Return (x, y) of the center of cell containing provided text 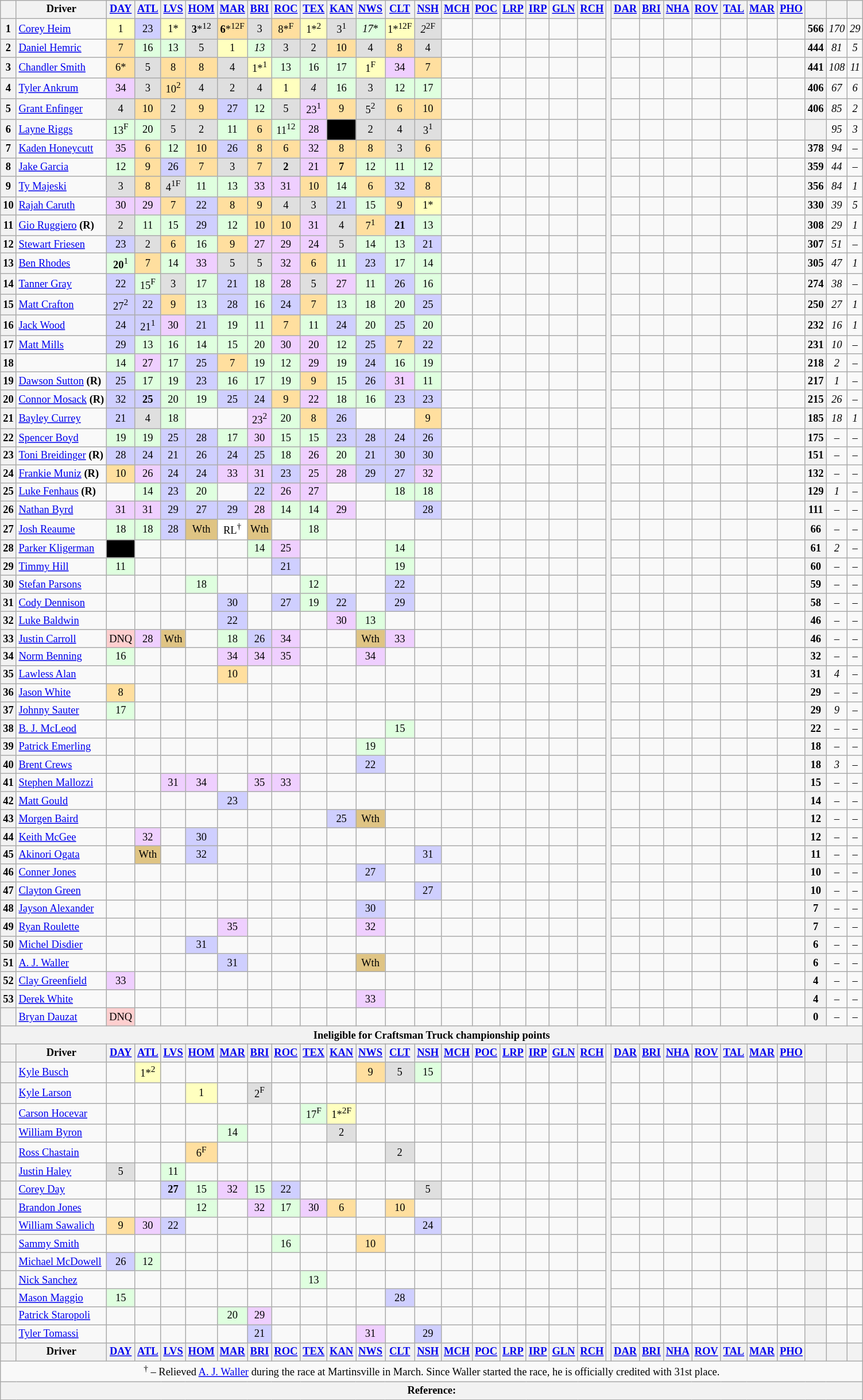
1*2F (342, 1114)
60 (815, 566)
Norm Benning (61, 657)
108 (837, 68)
Brent Crews (61, 765)
Toni Breidinger (R) (61, 456)
Cody Dennison (61, 603)
Luke Baldwin (61, 620)
15F (148, 284)
Dawson Sutton (R) (61, 381)
Kaden Honeycutt (61, 149)
Tanner Gray (61, 284)
43 (8, 819)
1F (371, 68)
Ryan Roulette (61, 927)
305 (815, 264)
201 (121, 264)
Keith McGee (61, 836)
1*1 (260, 68)
48 (8, 909)
Kyle Larson (61, 1093)
185 (815, 419)
356 (815, 186)
Morgen Baird (61, 819)
67 (837, 88)
272 (121, 305)
Matt Gould (61, 801)
359 (815, 167)
Nathan Byrd (61, 510)
Corey Heim (61, 29)
175 (815, 438)
444 (815, 48)
Layne Riggs (61, 130)
Kyle Busch (61, 1073)
95 (837, 130)
441 (815, 68)
Mason Maggio (61, 1298)
217 (815, 381)
111 (815, 510)
Stephen Mallozzi (61, 782)
Bryan Dauzat (61, 1017)
Tyler Tomassi (61, 1334)
Parker Kligerman (61, 548)
307 (815, 245)
308 (815, 225)
Reference: (432, 1390)
Matt Mills (61, 345)
Grant Enfinger (61, 109)
Ross Chastain (61, 1152)
Ineligible for Craftsman Truck championship points (432, 1035)
Brandon Jones (61, 1208)
Luke Fenhaus (R) (61, 492)
Frankie Muniz (R) (61, 473)
RL† (232, 529)
Jayson Alexander (61, 909)
71 (371, 225)
Rajah Caruth (61, 206)
3*12 (201, 29)
42 (8, 801)
61 (815, 548)
Matt Crafton (61, 305)
151 (815, 456)
Lawless Alan (61, 674)
218 (815, 363)
1112 (286, 130)
Stewart Friesen (61, 245)
13F (121, 130)
Patrick Emerling (61, 747)
0 (815, 1017)
Josh Reaume (61, 529)
Johnny Sauter (61, 711)
A. J. Waller (61, 963)
Michael McDowell (61, 1262)
Connor Mosack (R) (61, 399)
50 (8, 944)
41 (8, 782)
Bayley Currey (61, 419)
211 (148, 326)
Timmy Hill (61, 566)
Corey Day (61, 1190)
1*12F (400, 29)
Tyler Ankrum (61, 88)
37 (8, 711)
Ben Rhodes (61, 264)
Patrick Staropoli (61, 1316)
40 (8, 765)
Clay Greenfield (61, 981)
94 (837, 149)
Jack Wood (61, 326)
Gio Ruggiero (R) (61, 225)
8*F (286, 29)
Nick Sanchez (61, 1280)
William Byron (61, 1133)
Sammy Smith (61, 1244)
132 (815, 473)
Chandler Smith (61, 68)
2F (260, 1093)
49 (8, 927)
566 (815, 29)
Clayton Green (61, 890)
129 (815, 492)
Stefan Parsons (61, 585)
William Sawalich (61, 1226)
Justin Haley (61, 1172)
B. J. McLeod (61, 728)
66 (815, 529)
58 (815, 603)
84 (837, 186)
Michel Disdier (61, 944)
59 (815, 585)
Jason White (61, 693)
† – Relieved A. J. Waller during the race at Martinsville in March. Since Waller started the race, he is officially credited with 31st place. (432, 1371)
Derek White (61, 998)
Akinori Ogata (61, 855)
Carson Hocevar (61, 1114)
6F (201, 1152)
17F (314, 1114)
6* (121, 68)
85 (837, 109)
Justin Carroll (61, 639)
378 (815, 149)
250 (815, 305)
274 (815, 284)
53 (8, 998)
Spencer Boyd (61, 438)
6*12F (232, 29)
170 (837, 29)
Conner Jones (61, 873)
45 (8, 855)
Ty Majeski (61, 186)
81 (837, 48)
Daniel Hemric (61, 48)
215 (815, 399)
330 (815, 206)
22F (428, 29)
Jake Garcia (61, 167)
102 (173, 88)
17* (371, 29)
41F (173, 186)
36 (8, 693)
